Provide the [X, Y] coordinate of the cell's center where the given text is located.  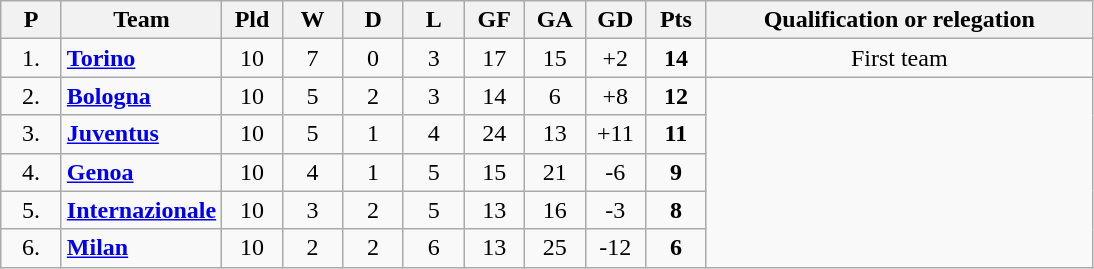
Qualification or relegation [899, 20]
4. [32, 172]
21 [556, 172]
-3 [616, 210]
5. [32, 210]
Team [141, 20]
0 [374, 58]
25 [556, 248]
6. [32, 248]
GD [616, 20]
GA [556, 20]
W [312, 20]
Milan [141, 248]
17 [494, 58]
First team [899, 58]
12 [676, 96]
Pld [252, 20]
D [374, 20]
16 [556, 210]
11 [676, 134]
-6 [616, 172]
+11 [616, 134]
Juventus [141, 134]
P [32, 20]
3. [32, 134]
9 [676, 172]
Genoa [141, 172]
L [434, 20]
Internazionale [141, 210]
+8 [616, 96]
Pts [676, 20]
GF [494, 20]
Torino [141, 58]
+2 [616, 58]
2. [32, 96]
7 [312, 58]
1. [32, 58]
24 [494, 134]
8 [676, 210]
Bologna [141, 96]
-12 [616, 248]
